Identify which cell holds the provided text, then report its [x, y] central coordinate. 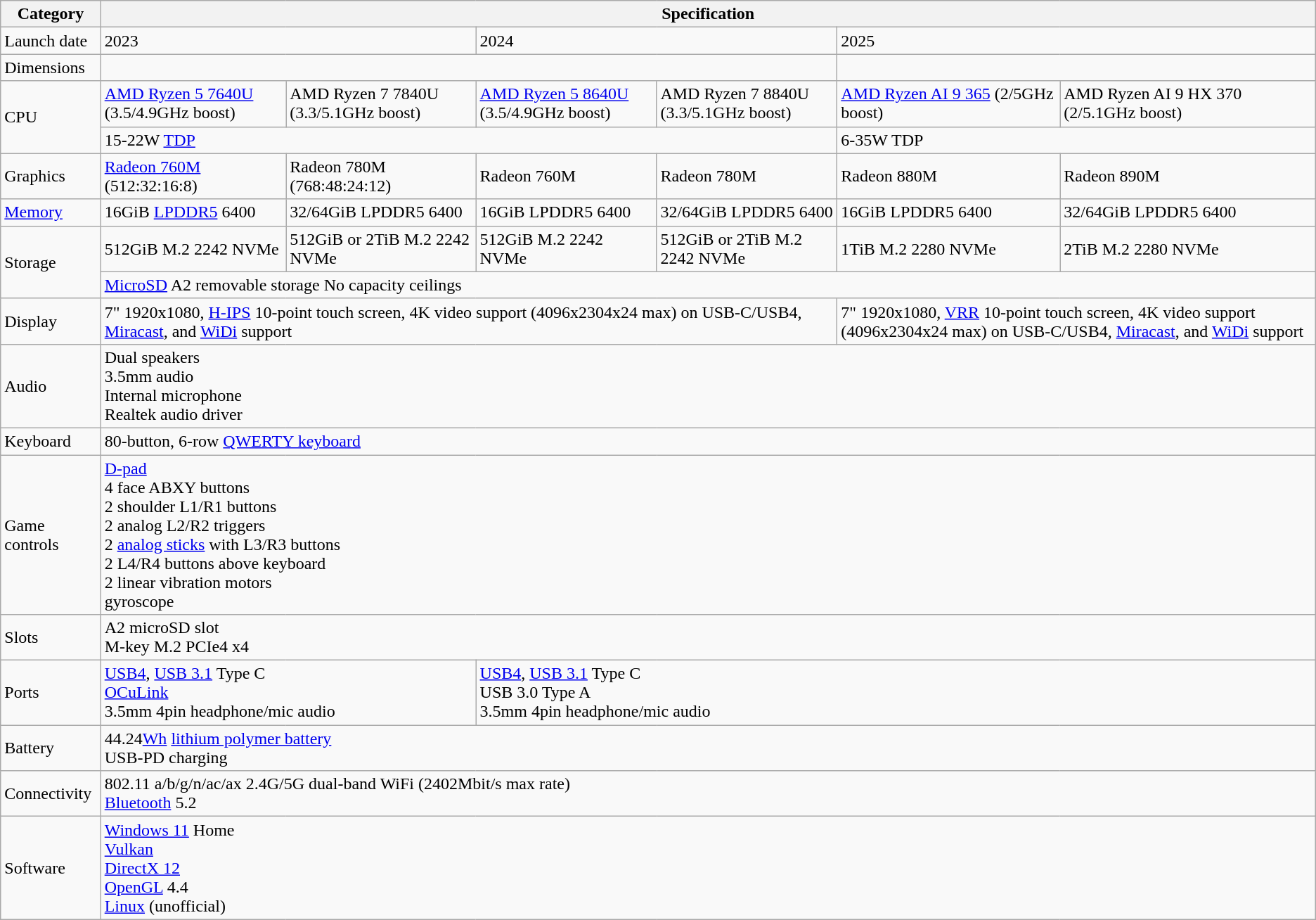
Category [51, 14]
Connectivity [51, 793]
AMD Ryzen 7 8840U (3.3/5.1GHz boost) [747, 104]
44.24Wh lithium polymer batteryUSB-PD charging [708, 748]
AMD Ryzen 5 8640U (3.5/4.9GHz boost) [567, 104]
2025 [1076, 41]
15-22W TDP [469, 140]
Storage [51, 262]
Battery [51, 748]
1TiB M.2 2280 NVMe [949, 249]
AMD Ryzen AI 9 HX 370 (2/5.1GHz boost) [1188, 104]
7" 1920x1080, VRR 10-point touch screen, 4K video support (4096x2304x24 max) on USB-C/USB4, Miracast, and WiDi support [1076, 321]
Specification [708, 14]
A2 microSD slotM-key M.2 PCIe4 x4 [708, 637]
CPU [51, 117]
80-button, 6-row QWERTY keyboard [708, 441]
Software [51, 868]
USB4, USB 3.1 Type COCuLink3.5mm 4pin headphone/mic audio [288, 693]
2023 [288, 41]
802.11 a/b/g/n/ac/ax 2.4G/5G dual-band WiFi (2402Mbit/s max rate)Bluetooth 5.2 [708, 793]
Dual speakers3.5mm audioInternal microphoneRealtek audio driver [708, 385]
Ports [51, 693]
Dimensions [51, 68]
Radeon 760M [567, 176]
AMD Ryzen 5 7640U (3.5/4.9GHz boost) [193, 104]
USB4, USB 3.1 Type CUSB 3.0 Type A3.5mm 4pin headphone/mic audio [896, 693]
Game controls [51, 535]
Windows 11 HomeVulkanDirectX 12OpenGL 4.4Linux (unofficial) [708, 868]
Display [51, 321]
2TiB M.2 2280 NVMe [1188, 249]
Radeon 780M [747, 176]
Radeon 890M [1188, 176]
Radeon 780M (768:48:24:12) [381, 176]
AMD Ryzen AI 9 365 (2/5GHz boost) [949, 104]
Radeon 880M [949, 176]
Audio [51, 385]
Memory [51, 212]
6-35W TDP [1076, 140]
Launch date [51, 41]
7" 1920x1080, H-IPS 10-point touch screen, 4K video support (4096x2304x24 max) on USB-C/USB4, Miracast, and WiDi support [469, 321]
2024 [657, 41]
Slots [51, 637]
Graphics [51, 176]
Radeon 760M (512:32:16:8) [193, 176]
AMD Ryzen 7 7840U (3.3/5.1GHz boost) [381, 104]
MicroSD A2 removable storage No capacity ceilings [708, 285]
Keyboard [51, 441]
